Find where the given text appears and provide that cell's center as [X, Y] coordinate. 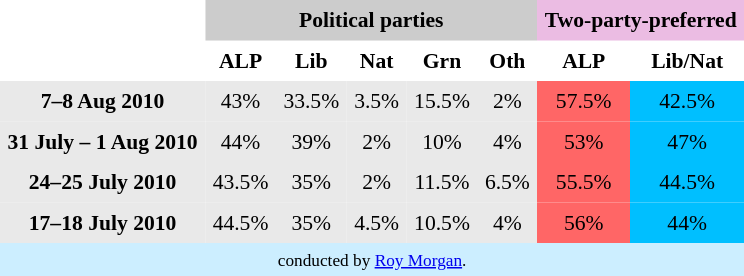
39% [312, 141]
43.5% [240, 182]
Oth [507, 60]
10% [442, 141]
17–18 July 2010 [102, 222]
56% [584, 222]
57.5% [584, 101]
7–8 Aug 2010 [102, 101]
Two-party-preferred [640, 20]
Political parties [371, 20]
11.5% [442, 182]
15.5% [442, 101]
Nat [377, 60]
53% [584, 141]
33.5% [312, 101]
Lib [312, 60]
4.5% [377, 222]
24–25 July 2010 [102, 182]
42.5% [687, 101]
10.5% [442, 222]
Grn [442, 60]
Lib/Nat [687, 60]
55.5% [584, 182]
47% [687, 141]
43% [240, 101]
conducted by Roy Morgan. [372, 260]
31 July – 1 Aug 2010 [102, 141]
3.5% [377, 101]
6.5% [507, 182]
